Scan for the cell matching the given text and deliver its [X, Y] coordinate at center. 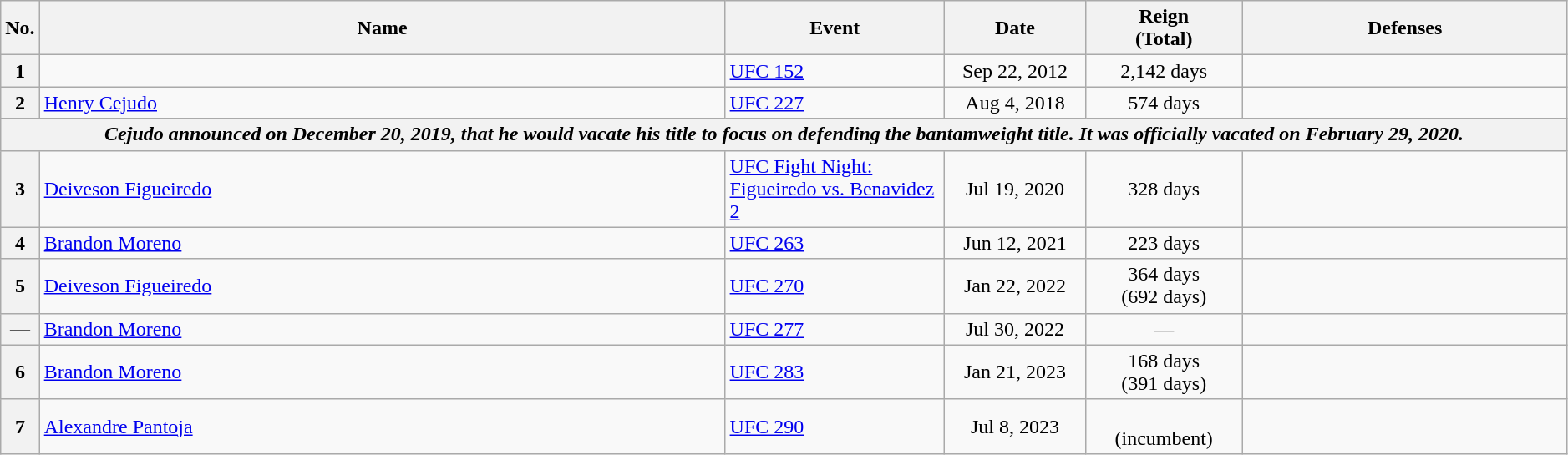
Date [1016, 28]
(incumbent) [1164, 426]
6 [20, 372]
5 [20, 286]
No. [20, 28]
Henry Cejudo [383, 103]
2,142 days [1164, 71]
223 days [1164, 243]
Jun 12, 2021 [1016, 243]
Jul 8, 2023 [1016, 426]
UFC 227 [835, 103]
4 [20, 243]
Jul 30, 2022 [1016, 329]
328 days [1164, 189]
UFC 290 [835, 426]
UFC Fight Night: Figueiredo vs. Benavidez 2 [835, 189]
Defenses [1405, 28]
UFC 270 [835, 286]
UFC 152 [835, 71]
Reign(Total) [1164, 28]
364 days(692 days) [1164, 286]
1 [20, 71]
UFC 277 [835, 329]
2 [20, 103]
Jan 21, 2023 [1016, 372]
Aug 4, 2018 [1016, 103]
UFC 283 [835, 372]
Alexandre Pantoja [383, 426]
168 days(391 days) [1164, 372]
Event [835, 28]
7 [20, 426]
3 [20, 189]
574 days [1164, 103]
UFC 263 [835, 243]
Jan 22, 2022 [1016, 286]
Jul 19, 2020 [1016, 189]
Name [383, 28]
Sep 22, 2012 [1016, 71]
